From the cell containing the given text, extract its center point as (X, Y) coordinate. 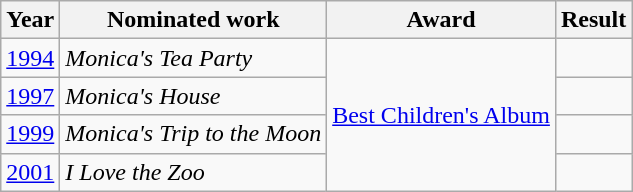
Award (442, 20)
Result (593, 20)
Year (30, 20)
I Love the Zoo (194, 172)
1997 (30, 96)
Monica's Tea Party (194, 58)
Nominated work (194, 20)
1999 (30, 134)
1994 (30, 58)
2001 (30, 172)
Monica's House (194, 96)
Monica's Trip to the Moon (194, 134)
Best Children's Album (442, 115)
